Return [x, y] of the center of cell containing provided text 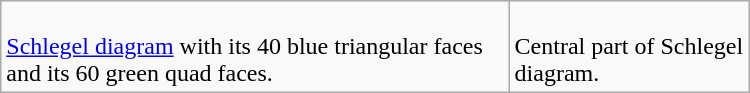
Schlegel diagram with its 40 blue triangular faces and its 60 green quad faces. [255, 47]
Central part of Schlegel diagram. [629, 47]
